Detect which cell encompasses the target text, then output its (x, y) center coordinate. 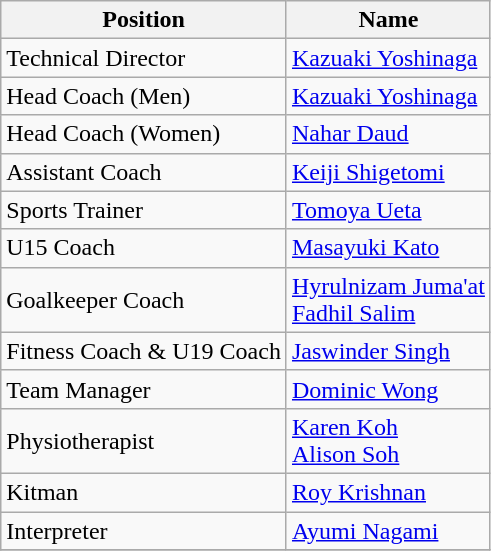
Head Coach (Men) (144, 96)
Goalkeeper Coach (144, 300)
Tomoya Ueta (388, 210)
Nahar Daud (388, 134)
Head Coach (Women) (144, 134)
Fitness Coach & U19 Coach (144, 351)
Hyrulnizam Juma'at Fadhil Salim (388, 300)
Kitman (144, 492)
Position (144, 20)
Physiotherapist (144, 440)
Masayuki Kato (388, 248)
Karen Koh Alison Soh (388, 440)
Roy Krishnan (388, 492)
Dominic Wong (388, 389)
Interpreter (144, 531)
Team Manager (144, 389)
Technical Director (144, 58)
Name (388, 20)
U15 Coach (144, 248)
Keiji Shigetomi (388, 172)
Sports Trainer (144, 210)
Jaswinder Singh (388, 351)
Ayumi Nagami (388, 531)
Assistant Coach (144, 172)
